Output the [X, Y] coordinate of the center of the cell containing the given text.  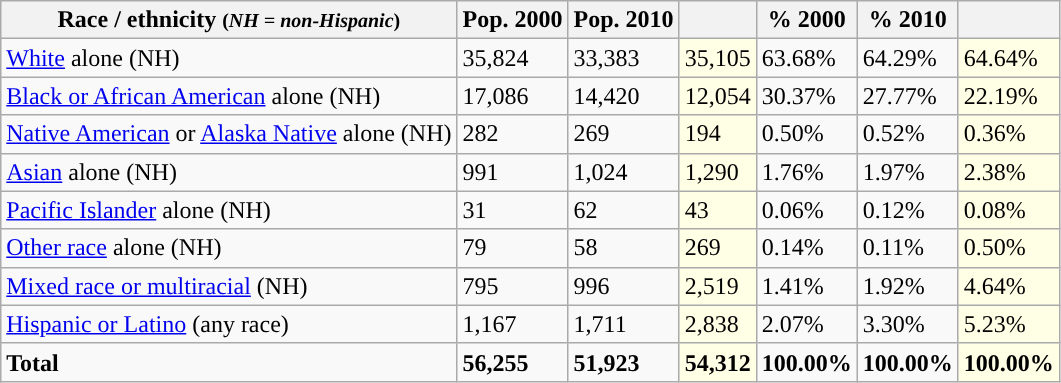
White alone (NH) [229, 58]
64.29% [908, 58]
1,711 [624, 324]
0.36% [1008, 134]
1.92% [908, 286]
282 [512, 134]
996 [624, 286]
35,824 [512, 58]
33,383 [624, 58]
0.11% [908, 248]
2,519 [718, 286]
Mixed race or multiracial (NH) [229, 286]
30.37% [806, 96]
0.52% [908, 134]
Black or African American alone (NH) [229, 96]
Pop. 2010 [624, 20]
0.06% [806, 210]
Total [229, 362]
Race / ethnicity (NH = non-Hispanic) [229, 20]
63.68% [806, 58]
Asian alone (NH) [229, 172]
1,024 [624, 172]
12,054 [718, 96]
1,167 [512, 324]
4.64% [1008, 286]
3.30% [908, 324]
1,290 [718, 172]
991 [512, 172]
0.14% [806, 248]
51,923 [624, 362]
56,255 [512, 362]
14,420 [624, 96]
5.23% [1008, 324]
1.97% [908, 172]
35,105 [718, 58]
2.38% [1008, 172]
62 [624, 210]
Pacific Islander alone (NH) [229, 210]
1.41% [806, 286]
2,838 [718, 324]
194 [718, 134]
Other race alone (NH) [229, 248]
31 [512, 210]
22.19% [1008, 96]
1.76% [806, 172]
58 [624, 248]
Hispanic or Latino (any race) [229, 324]
795 [512, 286]
79 [512, 248]
27.77% [908, 96]
54,312 [718, 362]
Native American or Alaska Native alone (NH) [229, 134]
% 2000 [806, 20]
% 2010 [908, 20]
0.12% [908, 210]
2.07% [806, 324]
17,086 [512, 96]
64.64% [1008, 58]
43 [718, 210]
Pop. 2000 [512, 20]
0.08% [1008, 210]
